Return the (x, y) coordinate for the center point of the cell that contains the specified text.  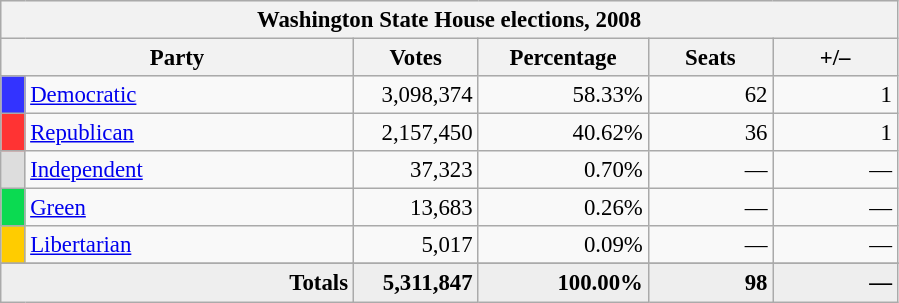
+/– (836, 58)
0.70% (563, 170)
13,683 (416, 208)
0.09% (563, 245)
37,323 (416, 170)
Libertarian (189, 245)
58.33% (563, 95)
Votes (416, 58)
5,017 (416, 245)
0.26% (563, 208)
Party (178, 58)
5,311,847 (416, 283)
62 (710, 95)
Democratic (189, 95)
Green (189, 208)
Washington State House elections, 2008 (450, 20)
36 (710, 133)
100.00% (563, 283)
Independent (189, 170)
2,157,450 (416, 133)
40.62% (563, 133)
Percentage (563, 58)
Totals (178, 283)
Seats (710, 58)
98 (710, 283)
Republican (189, 133)
3,098,374 (416, 95)
